Capture the cell that displays the provided text and extract its [X, Y] central coordinate. 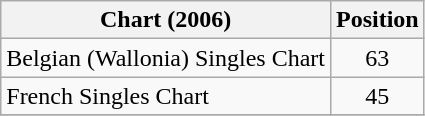
Belgian (Wallonia) Singles Chart [166, 58]
French Singles Chart [166, 96]
45 [377, 96]
Position [377, 20]
63 [377, 58]
Chart (2006) [166, 20]
